Search for the cell housing the specified text and yield its [X, Y] center coordinate. 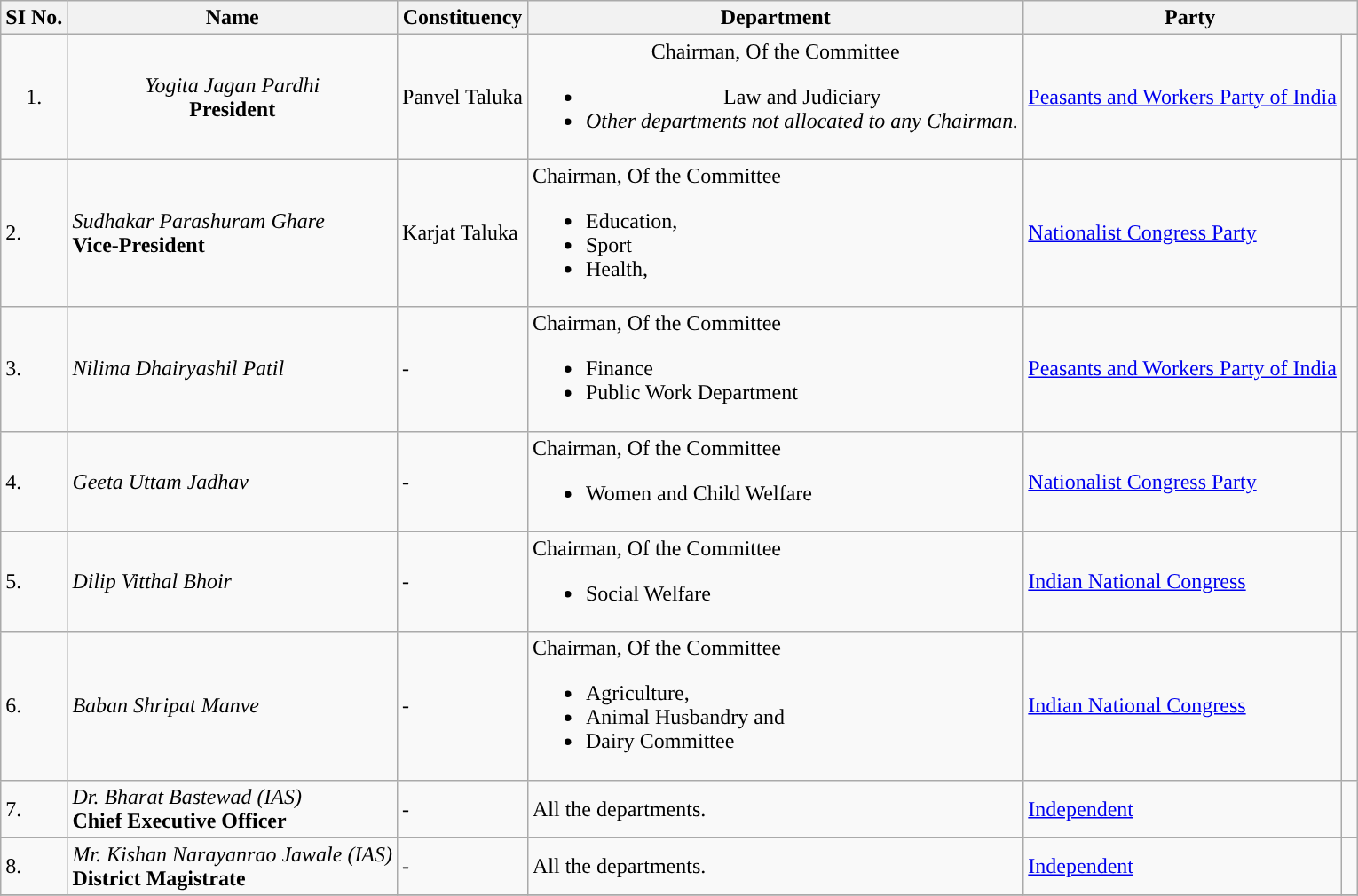
Panvel Taluka [463, 97]
1. [34, 97]
Sudhakar Parashuram GhareVice-President [233, 232]
Chairman, Of the CommitteeFinancePublic Work Department [775, 369]
8. [34, 866]
Chairman, Of the CommitteeLaw and JudiciaryOther departments not allocated to any Chairman. [775, 97]
Chairman, Of the CommitteeSocial Welfare [775, 582]
4. [34, 481]
Mr. Kishan Narayanrao Jawale (IAS)District Magistrate [233, 866]
3. [34, 369]
SI No. [34, 18]
Constituency [463, 18]
Department [775, 18]
Party [1190, 18]
Dr. Bharat Bastewad (IAS) Chief Executive Officer [233, 809]
Chairman, Of the CommitteeWomen and Child Welfare [775, 481]
Karjat Taluka [463, 232]
5. [34, 582]
Geeta Uttam Jadhav [233, 481]
Yogita Jagan PardhiPresident [233, 97]
Dilip Vitthal Bhoir [233, 582]
6. [34, 706]
2. [34, 232]
Chairman, Of the CommitteeEducation,SportHealth, [775, 232]
Name [233, 18]
Baban Shripat Manve [233, 706]
Chairman, Of the CommitteeAgriculture,Animal Husbandry andDairy Committee [775, 706]
Nilima Dhairyashil Patil [233, 369]
7. [34, 809]
